Return [X, Y] of the center of cell containing provided text 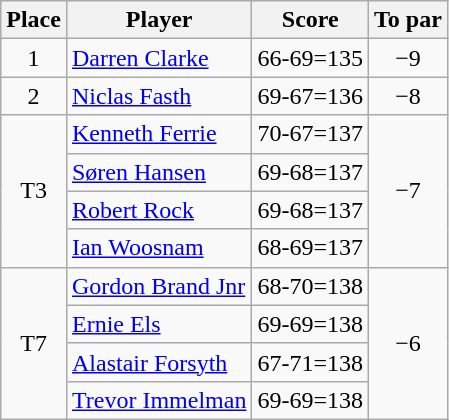
Alastair Forsyth [158, 362]
T3 [34, 191]
69-67=136 [310, 96]
1 [34, 58]
Darren Clarke [158, 58]
2 [34, 96]
Score [310, 20]
Player [158, 20]
Robert Rock [158, 210]
Kenneth Ferrie [158, 134]
Gordon Brand Jnr [158, 286]
−6 [408, 343]
Ian Woosnam [158, 248]
Niclas Fasth [158, 96]
67-71=138 [310, 362]
Trevor Immelman [158, 400]
−9 [408, 58]
To par [408, 20]
68-69=137 [310, 248]
T7 [34, 343]
66-69=135 [310, 58]
−7 [408, 191]
68-70=138 [310, 286]
Søren Hansen [158, 172]
Place [34, 20]
70-67=137 [310, 134]
−8 [408, 96]
Ernie Els [158, 324]
